Detect which cell encompasses the target text, then output its [X, Y] center coordinate. 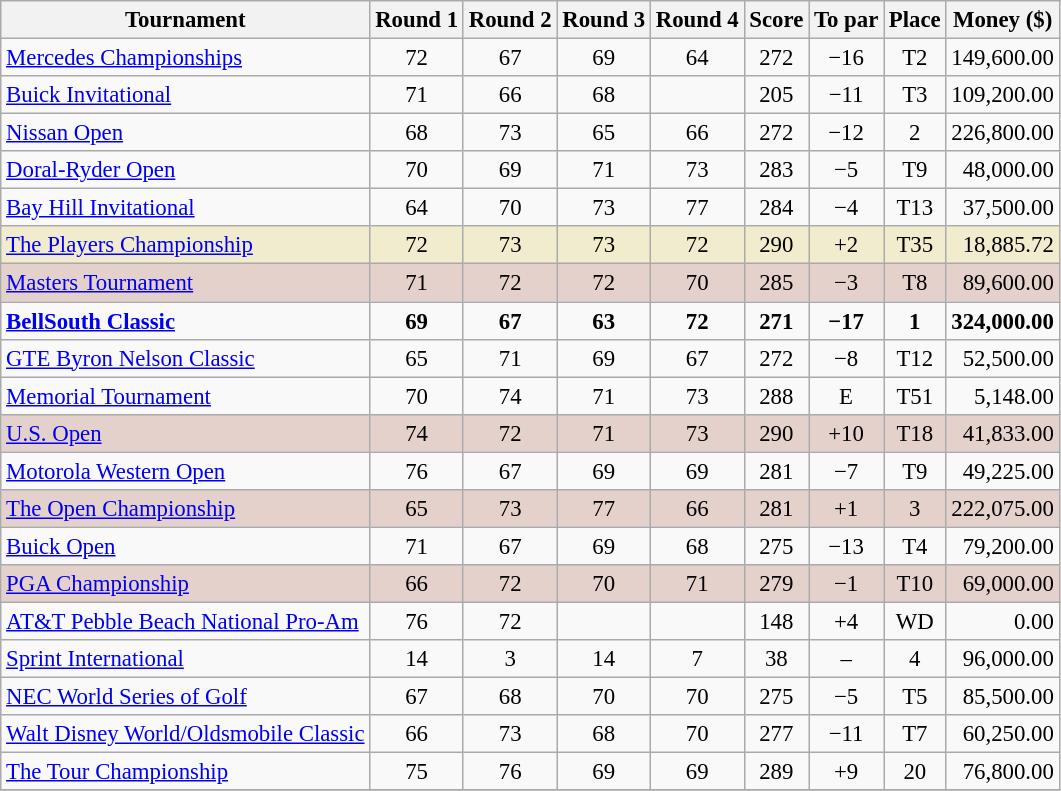
38 [776, 659]
Mercedes Championships [186, 58]
52,500.00 [1002, 358]
To par [846, 20]
Tournament [186, 20]
Score [776, 20]
NEC World Series of Golf [186, 697]
41,833.00 [1002, 433]
T51 [915, 396]
−3 [846, 283]
Place [915, 20]
+2 [846, 245]
−17 [846, 321]
85,500.00 [1002, 697]
+1 [846, 509]
Nissan Open [186, 133]
E [846, 396]
96,000.00 [1002, 659]
WD [915, 621]
149,600.00 [1002, 58]
T12 [915, 358]
37,500.00 [1002, 208]
Round 1 [417, 20]
Motorola Western Open [186, 471]
T18 [915, 433]
109,200.00 [1002, 95]
148 [776, 621]
279 [776, 584]
Memorial Tournament [186, 396]
AT&T Pebble Beach National Pro-Am [186, 621]
−4 [846, 208]
−13 [846, 546]
PGA Championship [186, 584]
Walt Disney World/Oldsmobile Classic [186, 734]
48,000.00 [1002, 170]
2 [915, 133]
Masters Tournament [186, 283]
−12 [846, 133]
+4 [846, 621]
T8 [915, 283]
79,200.00 [1002, 546]
U.S. Open [186, 433]
Doral-Ryder Open [186, 170]
The Tour Championship [186, 772]
BellSouth Classic [186, 321]
277 [776, 734]
The Players Championship [186, 245]
T10 [915, 584]
285 [776, 283]
271 [776, 321]
−16 [846, 58]
Bay Hill Invitational [186, 208]
−1 [846, 584]
7 [697, 659]
T7 [915, 734]
69,000.00 [1002, 584]
20 [915, 772]
1 [915, 321]
324,000.00 [1002, 321]
−7 [846, 471]
+10 [846, 433]
289 [776, 772]
Round 2 [510, 20]
75 [417, 772]
49,225.00 [1002, 471]
GTE Byron Nelson Classic [186, 358]
Round 3 [604, 20]
5,148.00 [1002, 396]
63 [604, 321]
60,250.00 [1002, 734]
288 [776, 396]
283 [776, 170]
0.00 [1002, 621]
Sprint International [186, 659]
T4 [915, 546]
T35 [915, 245]
284 [776, 208]
T5 [915, 697]
Buick Invitational [186, 95]
18,885.72 [1002, 245]
+9 [846, 772]
T2 [915, 58]
Money ($) [1002, 20]
222,075.00 [1002, 509]
Round 4 [697, 20]
226,800.00 [1002, 133]
T3 [915, 95]
The Open Championship [186, 509]
−8 [846, 358]
Buick Open [186, 546]
4 [915, 659]
76,800.00 [1002, 772]
205 [776, 95]
– [846, 659]
89,600.00 [1002, 283]
T13 [915, 208]
